Detect which cell encompasses the target text, then output its [X, Y] center coordinate. 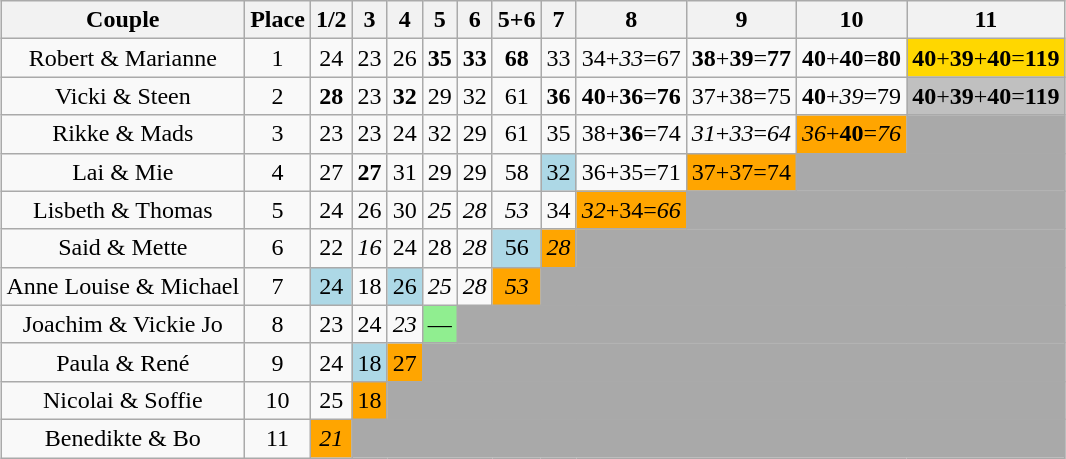
Couple [123, 20]
Robert & Marianne [123, 58]
Nicolai & Soffie [123, 400]
Vicki & Steen [123, 96]
Place [278, 20]
36 [558, 96]
Lai & Mie [123, 172]
— [440, 324]
Said & Mette [123, 248]
21 [331, 438]
38+39=77 [741, 58]
16 [370, 248]
34+33=67 [631, 58]
1 [278, 58]
5+6 [516, 20]
36+40=76 [851, 134]
56 [516, 248]
37+37=74 [741, 172]
34 [558, 210]
Joachim & Vickie Jo [123, 324]
22 [331, 248]
36+35=71 [631, 172]
1/2 [331, 20]
40+36=76 [631, 96]
30 [404, 210]
Benedikte & Bo [123, 438]
Rikke & Mads [123, 134]
Anne Louise & Michael [123, 286]
37+38=75 [741, 96]
Paula & René [123, 362]
38+36=74 [631, 134]
40+40=80 [851, 58]
2 [278, 96]
Lisbeth & Thomas [123, 210]
68 [516, 58]
31 [404, 172]
31+33=64 [741, 134]
40+39=79 [851, 96]
32+34=66 [631, 210]
58 [516, 172]
